Determine the (x, y) coordinate at the center of the cell enclosing the given text.  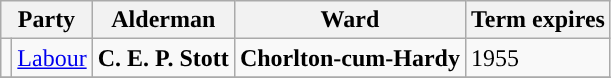
Labour (52, 58)
Term expires (538, 20)
Ward (350, 20)
C. E. P. Stott (163, 58)
Chorlton-cum-Hardy (350, 58)
Alderman (163, 20)
1955 (538, 58)
Party (46, 20)
